Search for the cell housing the specified text and yield its (X, Y) center coordinate. 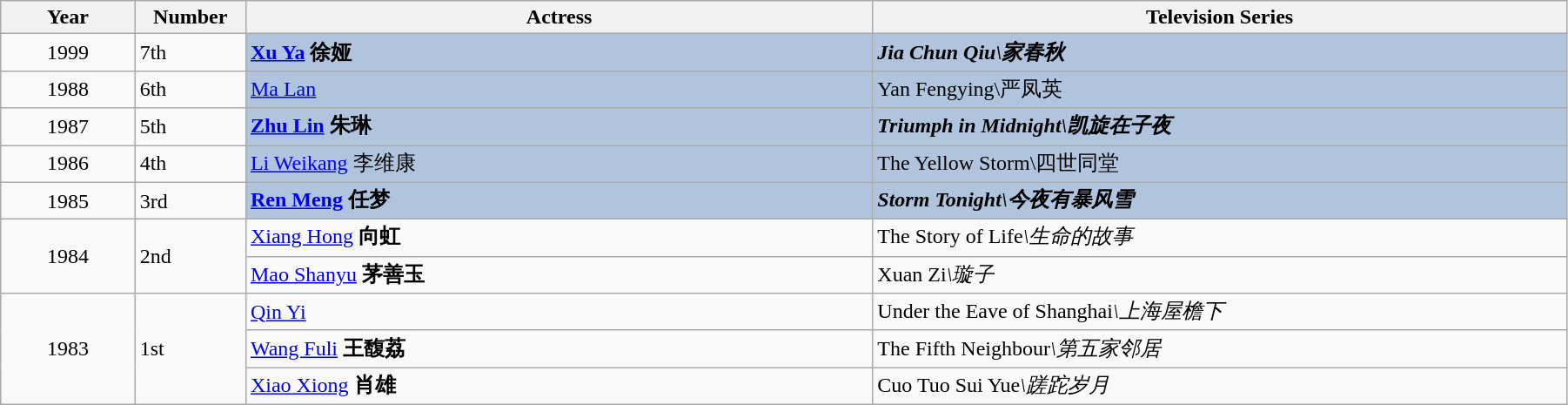
1st (190, 349)
4th (190, 164)
Cuo Tuo Sui Yue\蹉跎岁月 (1220, 387)
1984 (68, 256)
Mao Shanyu 茅善玉 (559, 275)
Ren Meng 任梦 (559, 200)
Xiang Hong 向虹 (559, 239)
The Yellow Storm\四世同堂 (1220, 164)
Xu Ya 徐娅 (559, 52)
2nd (190, 256)
1988 (68, 89)
Li Weikang 李维康 (559, 164)
Actress (559, 17)
Wang Fuli 王馥荔 (559, 348)
Under the Eave of Shanghai\上海屋檐下 (1220, 312)
6th (190, 89)
The Story of Life\生命的故事 (1220, 239)
5th (190, 127)
The Fifth Neighbour\第五家邻居 (1220, 348)
3rd (190, 200)
Zhu Lin 朱琳 (559, 127)
Triumph in Midnight\凯旋在子夜 (1220, 127)
Xuan Zi\璇子 (1220, 275)
1987 (68, 127)
1999 (68, 52)
7th (190, 52)
Ma Lan (559, 89)
Yan Fengying\严凤英 (1220, 89)
1983 (68, 349)
Television Series (1220, 17)
Storm Tonight\今夜有暴风雪 (1220, 200)
Qin Yi (559, 312)
1985 (68, 200)
Xiao Xiong 肖雄 (559, 387)
1986 (68, 164)
Jia Chun Qiu\家春秋 (1220, 52)
Year (68, 17)
Number (190, 17)
